Locate the cell with the specified text and output its (X, Y) center coordinate. 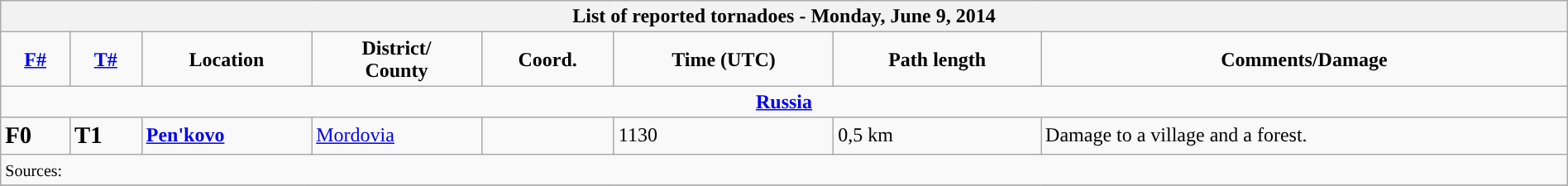
Comments/Damage (1305, 60)
Russia (784, 102)
F0 (36, 136)
T# (106, 60)
Pen'kovo (227, 136)
Time (UTC) (723, 60)
Mordovia (397, 136)
Path length (938, 60)
List of reported tornadoes - Monday, June 9, 2014 (784, 17)
1130 (723, 136)
F# (36, 60)
Damage to a village and a forest. (1305, 136)
Location (227, 60)
Sources: (784, 169)
0,5 km (938, 136)
District/County (397, 60)
T1 (106, 136)
Coord. (547, 60)
